Provide the (x, y) coordinate of the cell's center where the given text is located.  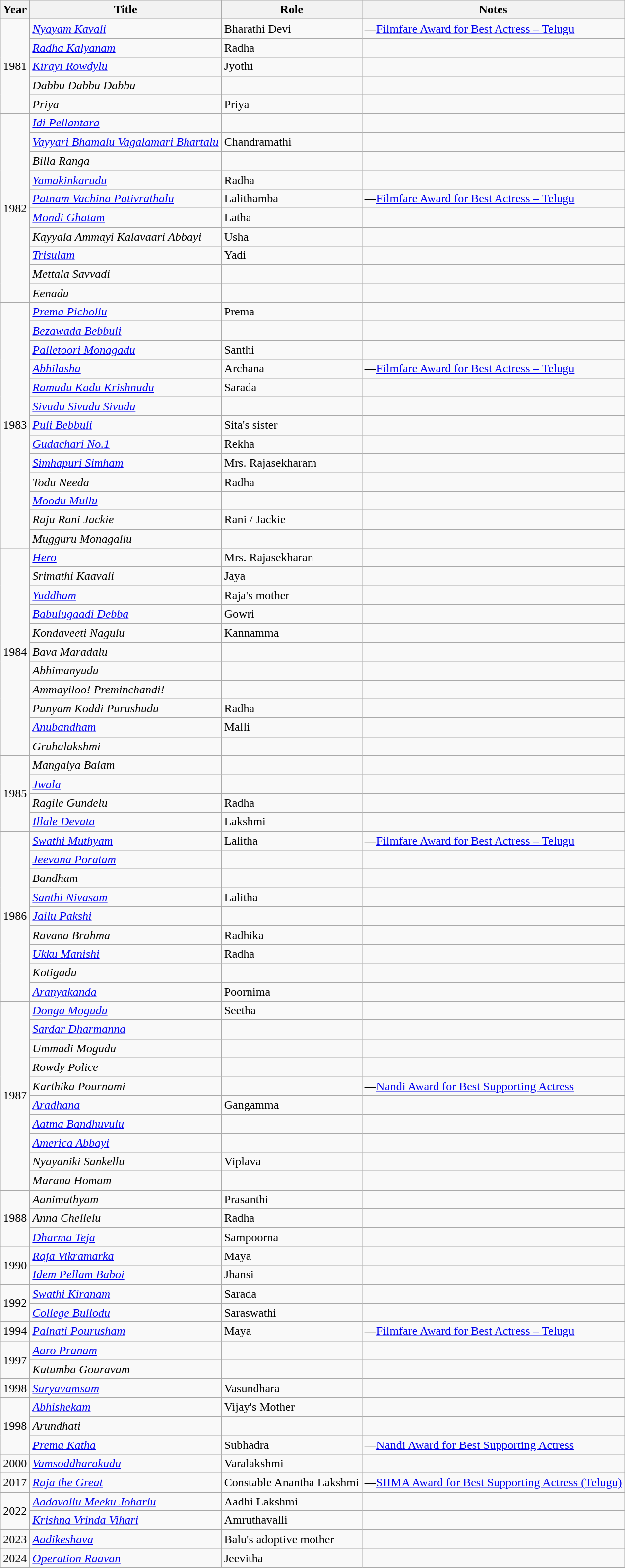
Mondi Ghatam (125, 217)
Prema Pichollu (125, 312)
Aatma Bandhuvulu (125, 1124)
Aranyakanda (125, 992)
Title (125, 10)
2022 (15, 1511)
Palletoori Monagadu (125, 350)
Rowdy Police (125, 1067)
Abhilasha (125, 369)
Vasundhara (292, 1388)
Bandham (125, 878)
Trisulam (125, 255)
Santhi Nivasam (125, 897)
Babulugaadi Debba (125, 614)
Ragile Gundelu (125, 803)
College Bullodu (125, 1313)
Donga Mogudu (125, 1010)
Rani / Jackie (292, 519)
Amruthavalli (292, 1520)
Anna Chellelu (125, 1218)
Gangamma (292, 1105)
Raja Vikramarka (125, 1256)
Prasanthi (292, 1199)
Sivudu Sivudu Sivudu (125, 406)
Usha (292, 237)
Gowri (292, 614)
Jeevitha (292, 1558)
Patnam Vachina Pativrathalu (125, 198)
Aaro Pranam (125, 1350)
Jaya (292, 576)
1982 (15, 208)
Bava Maradalu (125, 652)
Role (292, 10)
Mettala Savvadi (125, 274)
Sardar Dharmanna (125, 1029)
Raja's mother (292, 595)
Vamsoddharakudu (125, 1464)
Aadikeshava (125, 1539)
Rekha (292, 444)
Malli (292, 727)
Archana (292, 369)
1985 (15, 793)
Vayyari Bhamalu Vagalamari Bhartalu (125, 142)
Eenadu (125, 293)
Ukku Manishi (125, 954)
Sampoorna (292, 1237)
Aadavallu Meeku Joharlu (125, 1502)
Lalithamba (292, 198)
Jwala (125, 784)
Poornima (292, 992)
Swathi Muthyam (125, 841)
Subhadra (292, 1445)
Mangalya Balam (125, 765)
2000 (15, 1464)
Punyam Koddi Purushudu (125, 708)
1981 (15, 66)
Nyayam Kavali (125, 29)
1986 (15, 917)
Kutumba Gouravam (125, 1369)
Dabbu Dabbu Dabbu (125, 85)
Ammayiloo! Preminchandi! (125, 690)
Mrs. Rajasekharam (292, 463)
Kayyala Ammayi Kalavaari Abbayi (125, 237)
Aanimuthyam (125, 1199)
Hero (125, 558)
Saraswathi (292, 1313)
Suryavamsam (125, 1388)
Jeevana Poratam (125, 860)
Abhishekam (125, 1407)
Jyothi (292, 66)
Todu Needa (125, 482)
1983 (15, 426)
Srimathi Kaavali (125, 576)
Kotigadu (125, 973)
Radhika (292, 935)
2023 (15, 1539)
Jailu Pakshi (125, 916)
Abhimanyudu (125, 671)
Nyayaniki Sankellu (125, 1162)
Kondaveeti Nagulu (125, 633)
Jhansi (292, 1275)
1988 (15, 1218)
Billa Ranga (125, 161)
Seetha (292, 1010)
1997 (15, 1360)
Moodu Mullu (125, 501)
Varalakshmi (292, 1464)
Constable Anantha Lakshmi (292, 1483)
1984 (15, 652)
Notes (493, 10)
Bharathi Devi (292, 29)
2017 (15, 1483)
Gudachari No.1 (125, 444)
Krishna Vrinda Vihari (125, 1520)
Balu's adoptive mother (292, 1539)
Anubandham (125, 727)
1994 (15, 1331)
Aadhi Lakshmi (292, 1502)
Dharma Teja (125, 1237)
Arundhati (125, 1426)
Prema Katha (125, 1445)
Ravana Brahma (125, 935)
Prema (292, 312)
Lakshmi (292, 821)
Ummadi Mogudu (125, 1048)
Operation Raavan (125, 1558)
Raja the Great (125, 1483)
1992 (15, 1303)
Kannamma (292, 633)
1990 (15, 1265)
Mrs. Rajasekharan (292, 558)
Swathi Kiranam (125, 1294)
Illale Devata (125, 821)
2024 (15, 1558)
Palnati Pourusham (125, 1331)
Raju Rani Jackie (125, 519)
Yuddham (125, 595)
Puli Bebbuli (125, 425)
Yamakinkarudu (125, 180)
Chandramathi (292, 142)
Simhapuri Simham (125, 463)
Latha (292, 217)
Vijay's Mother (292, 1407)
Year (15, 10)
Gruhalakshmi (125, 746)
Santhi (292, 350)
Ramudu Kadu Krishnudu (125, 387)
Bezawada Bebbuli (125, 331)
Radha Kalyanam (125, 48)
Idi Pellantara (125, 123)
1987 (15, 1095)
Aradhana (125, 1105)
Viplava (292, 1162)
Idem Pellam Baboi (125, 1275)
Mugguru Monagallu (125, 538)
Yadi (292, 255)
Karthika Pournami (125, 1086)
Marana Homam (125, 1181)
Sita's sister (292, 425)
—SIIMA Award for Best Supporting Actress (Telugu) (493, 1483)
America Abbayi (125, 1142)
Kirayi Rowdylu (125, 66)
